Identify which cell holds the provided text, then report its (x, y) central coordinate. 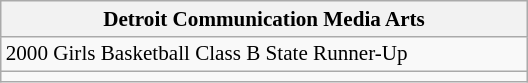
2000 Girls Basketball Class B State Runner-Up (264, 54)
Detroit Communication Media Arts (264, 18)
